Detect which cell encompasses the target text, then output its (X, Y) center coordinate. 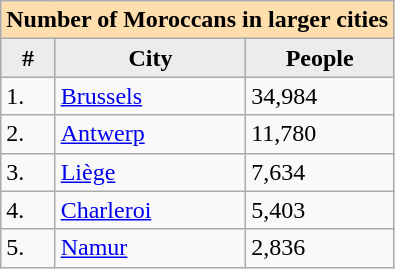
34,984 (320, 96)
Liège (150, 172)
5. (28, 248)
City (150, 58)
2,836 (320, 248)
2. (28, 134)
7,634 (320, 172)
1. (28, 96)
Number of Moroccans in larger cities (198, 20)
11,780 (320, 134)
3. (28, 172)
4. (28, 210)
Charleroi (150, 210)
Namur (150, 248)
5,403 (320, 210)
People (320, 58)
Brussels (150, 96)
Antwerp (150, 134)
# (28, 58)
